Return (X, Y) of the center of cell containing provided text 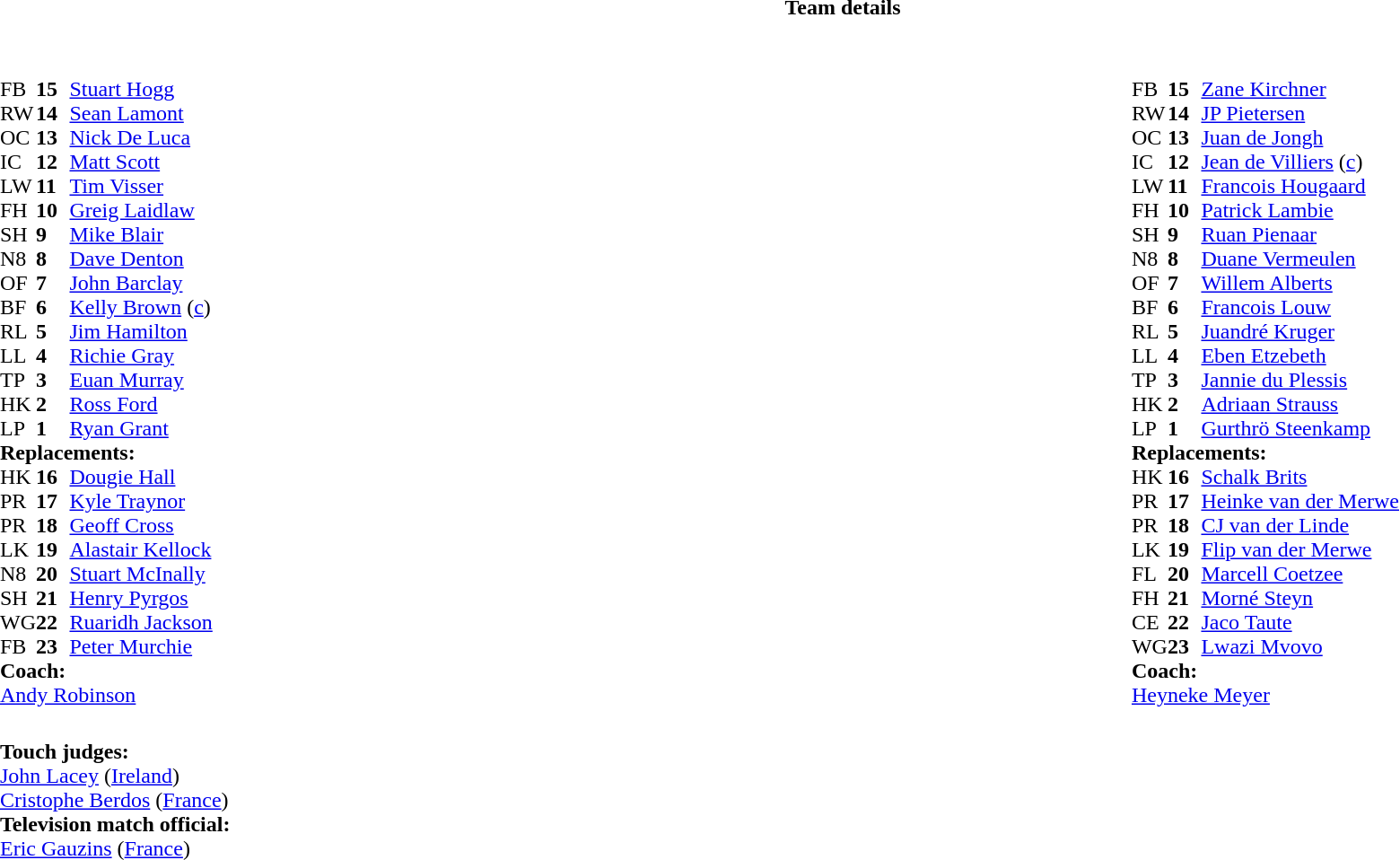
Nick De Luca (140, 138)
Kyle Traynor (140, 501)
Jim Hamilton (140, 332)
Juandré Kruger (1299, 332)
Ruaridh Jackson (140, 623)
Willem Alberts (1299, 284)
Greig Laidlaw (140, 210)
Francois Hougaard (1299, 187)
Marcell Coetzee (1299, 575)
Stuart Hogg (140, 90)
Jean de Villiers (c) (1299, 162)
Adriaan Strauss (1299, 404)
Juan de Jongh (1299, 138)
John Barclay (140, 284)
Zane Kirchner (1299, 90)
Heyneke Meyer (1265, 695)
CJ van der Linde (1299, 526)
Lwazi Mvovo (1299, 646)
Kelly Brown (c) (140, 307)
Alastair Kellock (140, 549)
Stuart McInally (140, 575)
Morné Steyn (1299, 598)
Geoff Cross (140, 526)
Dougie Hall (140, 478)
Eben Etzebeth (1299, 355)
Ruan Pienaar (1299, 235)
Francois Louw (1299, 307)
Duane Vermeulen (1299, 259)
Peter Murchie (140, 646)
Dave Denton (140, 259)
Gurthrö Steenkamp (1299, 429)
JP Pietersen (1299, 113)
Schalk Brits (1299, 478)
Jaco Taute (1299, 623)
Ross Ford (140, 404)
Heinke van der Merwe (1299, 501)
Richie Gray (140, 355)
Jannie du Plessis (1299, 381)
Sean Lamont (140, 113)
Henry Pyrgos (140, 598)
Andy Robinson (106, 695)
Flip van der Merwe (1299, 549)
FL (1150, 575)
Tim Visser (140, 187)
Matt Scott (140, 162)
Ryan Grant (140, 429)
Euan Murray (140, 381)
Mike Blair (140, 235)
CE (1150, 623)
Patrick Lambie (1299, 210)
